Return the (x, y) coordinate for the center point of the cell that contains the specified text.  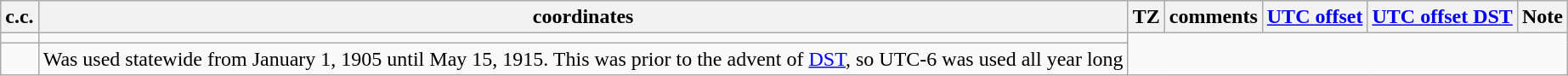
c.c. (20, 17)
comments (1214, 17)
Was used statewide from January 1, 1905 until May 15, 1915. This was prior to the advent of DST, so UTC-6 was used all year long (583, 59)
coordinates (583, 17)
Note (1542, 17)
TZ (1146, 17)
UTC offset (1315, 17)
UTC offset DST (1442, 17)
